Extract the [x, y] coordinate from the center of the cell holding the provided text.  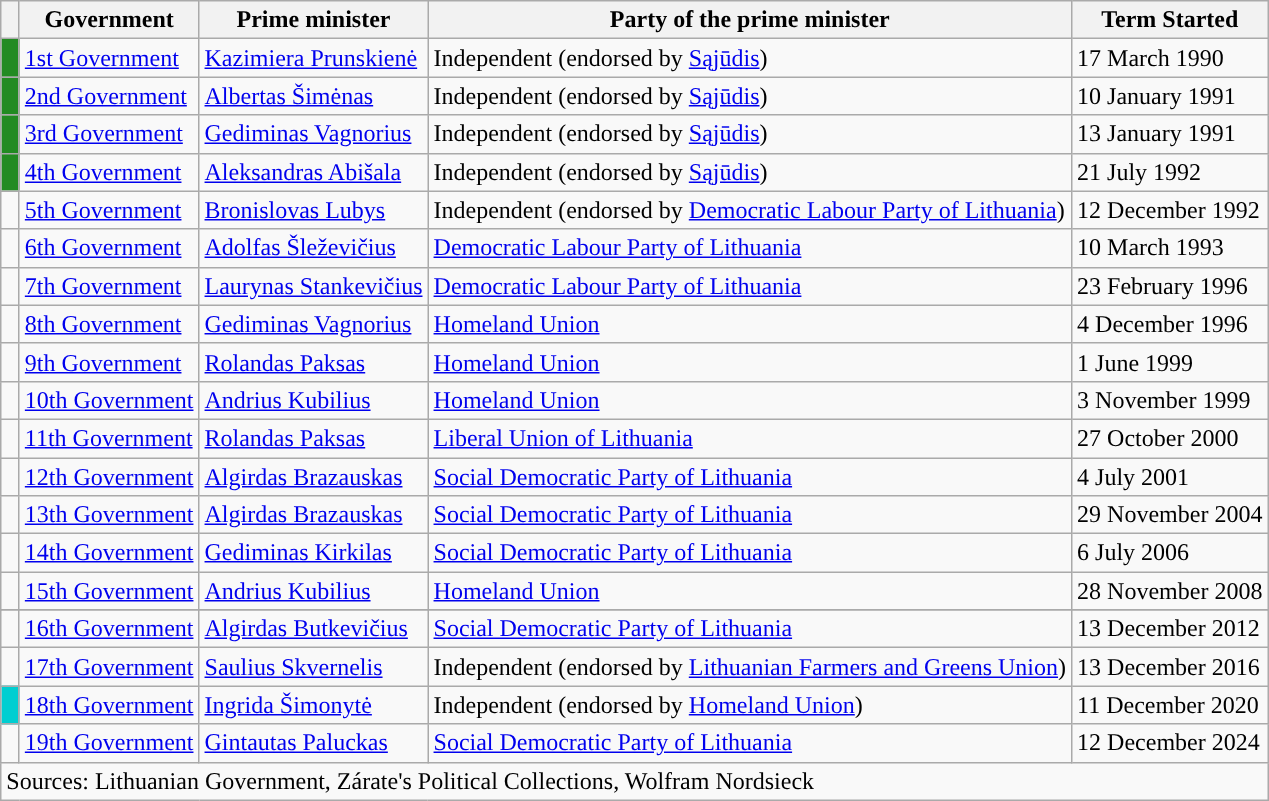
Independent (endorsed by Democratic Labour Party of Lithuania) [750, 210]
4 July 2001 [1170, 477]
Albertas Šimėnas [314, 96]
9th Government [109, 362]
28 November 2008 [1170, 591]
Bronislovas Lubys [314, 210]
8th Government [109, 324]
Gediminas Kirkilas [314, 553]
13 December 2012 [1170, 629]
6th Government [109, 248]
17th Government [109, 667]
Adolfas Šleževičius [314, 248]
10th Government [109, 400]
29 November 2004 [1170, 515]
4 December 1996 [1170, 324]
Independent (endorsed by Homeland Union) [750, 705]
2nd Government [109, 96]
12th Government [109, 477]
11 December 2020 [1170, 705]
Aleksandras Abišala [314, 172]
5th Government [109, 210]
10 January 1991 [1170, 96]
21 July 1992 [1170, 172]
Government [109, 20]
18th Government [109, 705]
13 January 1991 [1170, 134]
4th Government [109, 172]
Algirdas Butkevičius [314, 629]
Laurynas Stankevičius [314, 286]
7th Government [109, 286]
14th Government [109, 553]
1st Government [109, 58]
Saulius Skvernelis [314, 667]
Party of the prime minister [750, 20]
3rd Government [109, 134]
Gintautas Paluckas [314, 743]
Independent (endorsed by Lithuanian Farmers and Greens Union) [750, 667]
1 June 1999 [1170, 362]
12 December 2024 [1170, 743]
27 October 2000 [1170, 438]
6 July 2006 [1170, 553]
13th Government [109, 515]
12 December 1992 [1170, 210]
17 March 1990 [1170, 58]
19th Government [109, 743]
15th Government [109, 591]
Sources: Lithuanian Government, Zárate's Political Collections, Wolfram Nordsieck [634, 781]
13 December 2016 [1170, 667]
Prime minister [314, 20]
10 March 1993 [1170, 248]
Liberal Union of Lithuania [750, 438]
Term Started [1170, 20]
Kazimiera Prunskienė [314, 58]
3 November 1999 [1170, 400]
16th Government [109, 629]
Ingrida Šimonytė [314, 705]
11th Government [109, 438]
23 February 1996 [1170, 286]
